Search for the cell housing the specified text and yield its (x, y) center coordinate. 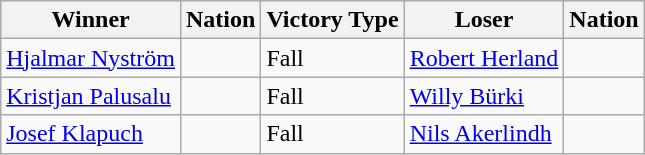
Hjalmar Nyström (91, 58)
Robert Herland (484, 58)
Victory Type (332, 20)
Willy Bürki (484, 96)
Winner (91, 20)
Nils Akerlindh (484, 134)
Josef Klapuch (91, 134)
Kristjan Palusalu (91, 96)
Loser (484, 20)
